Locate the cell with the specified text and output its (x, y) center coordinate. 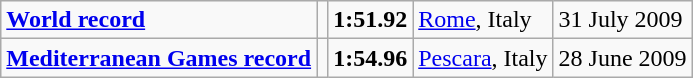
31 July 2009 (622, 20)
Rome, Italy (483, 20)
Mediterranean Games record (159, 58)
28 June 2009 (622, 58)
World record (159, 20)
Pescara, Italy (483, 58)
1:54.96 (370, 58)
1:51.92 (370, 20)
